Return (x, y) of the center of cell containing provided text 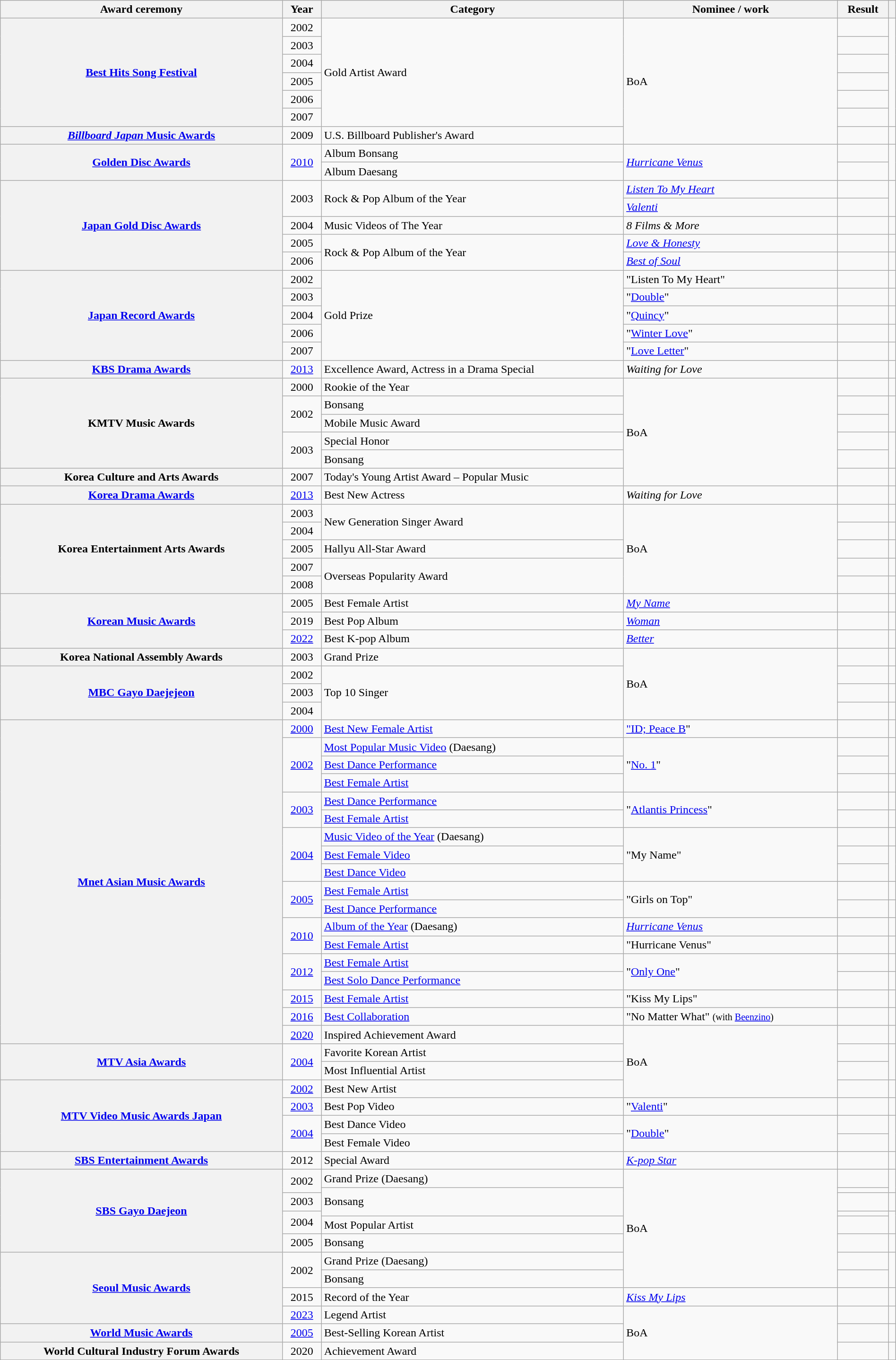
Gold Artist Award (473, 72)
2022 (302, 639)
Best Pop Album (473, 621)
Better (731, 639)
"Valenti" (731, 1107)
"My Name" (731, 855)
Grand Prize (473, 657)
Inspired Achievement Award (473, 1034)
Best K-pop Album (473, 639)
New Generation Singer Award (473, 522)
Best of Soul (731, 261)
"Girls on Top" (731, 900)
Album Daesang (473, 171)
Special Honor (473, 441)
Mnet Asian Music Awards (142, 882)
Music Videos of The Year (473, 225)
Achievement Award (473, 1351)
MTV Video Music Awards Japan (142, 1115)
"Atlantis Princess" (731, 810)
Japan Gold Disc Awards (142, 225)
Most Popular Artist (473, 1225)
Music Video of the Year (Daesang) (473, 837)
Korea Culture and Arts Awards (142, 477)
K-pop Star (731, 1161)
Best New Actress (473, 495)
Japan Record Awards (142, 315)
2008 (302, 585)
"Listen To My Heart" (731, 279)
World Cultural Industry Forum Awards (142, 1351)
Best Pop Video (473, 1107)
Rookie of the Year (473, 387)
Gold Prize (473, 315)
Top 10 Singer (473, 693)
"Winter Love" (731, 333)
8 Films & More (731, 225)
Mobile Music Award (473, 423)
Best Hits Song Festival (142, 72)
Valenti (731, 207)
Best New Artist (473, 1088)
Hallyu All-Star Award (473, 549)
Best New Female Artist (473, 729)
Listen To My Heart (731, 189)
2016 (302, 1016)
MTV Asia Awards (142, 1061)
KBS Drama Awards (142, 369)
Award ceremony (142, 9)
Today's Young Artist Award – Popular Music (473, 477)
Most Popular Music Video (Daesang) (473, 747)
Korea National Assembly Awards (142, 657)
Favorite Korean Artist (473, 1052)
"No Matter What" (with Beenzino) (731, 1016)
Nominee / work (731, 9)
My Name (731, 603)
"Quincy" (731, 315)
"Love Letter" (731, 351)
Golden Disc Awards (142, 162)
2023 (302, 1315)
Korea Entertainment Arts Awards (142, 549)
"Kiss My Lips" (731, 998)
Album Bonsang (473, 153)
Result (863, 9)
Best Solo Dance Performance (473, 981)
Billboard Japan Music Awards (142, 135)
SBS Entertainment Awards (142, 1161)
2009 (302, 135)
SBS Gayo Daejeon (142, 1211)
U.S. Billboard Publisher's Award (473, 135)
Most Influential Artist (473, 1070)
Overseas Popularity Award (473, 576)
Best-Selling Korean Artist (473, 1333)
Love & Honesty (731, 243)
Year (302, 9)
Album of the Year (Daesang) (473, 927)
Legend Artist (473, 1315)
Kiss My Lips (731, 1297)
KMTV Music Awards (142, 423)
"Only One" (731, 972)
Seoul Music Awards (142, 1288)
World Music Awards (142, 1333)
"No. 1" (731, 765)
Best Collaboration (473, 1016)
Category (473, 9)
Excellence Award, Actress in a Drama Special (473, 369)
Record of the Year (473, 1297)
"ID; Peace B" (731, 729)
Woman (731, 621)
Special Award (473, 1161)
Korean Music Awards (142, 621)
Korea Drama Awards (142, 495)
MBC Gayo Daejejeon (142, 693)
"Hurricane Venus" (731, 945)
2019 (302, 621)
